Extract the (x, y) coordinate from the center of the cell holding the provided text.  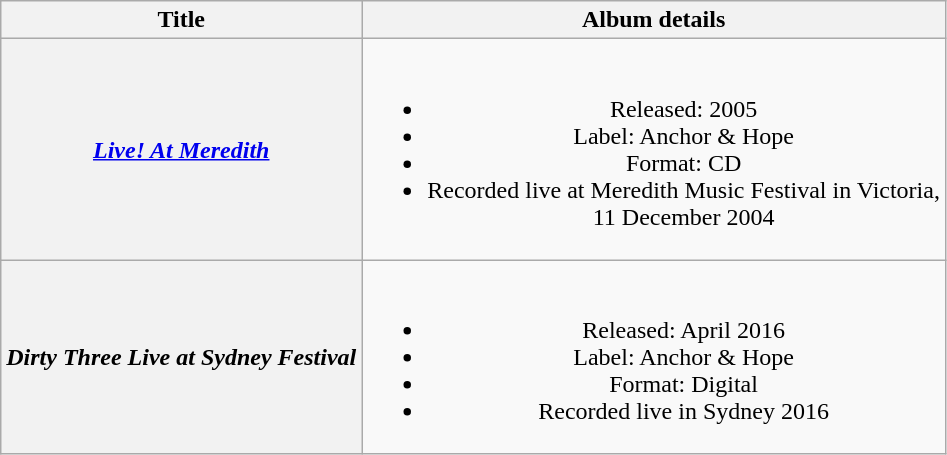
Title (182, 20)
Live! At Meredith (182, 150)
Released: April 2016Label: Anchor & HopeFormat: DigitalRecorded live in Sydney 2016 (654, 357)
Released: 2005Label: Anchor & HopeFormat: CDRecorded live at Meredith Music Festival in Victoria, 11 December 2004 (654, 150)
Album details (654, 20)
Dirty Three Live at Sydney Festival (182, 357)
